Provide the [x, y] coordinate of the cell's center where the given text is located.  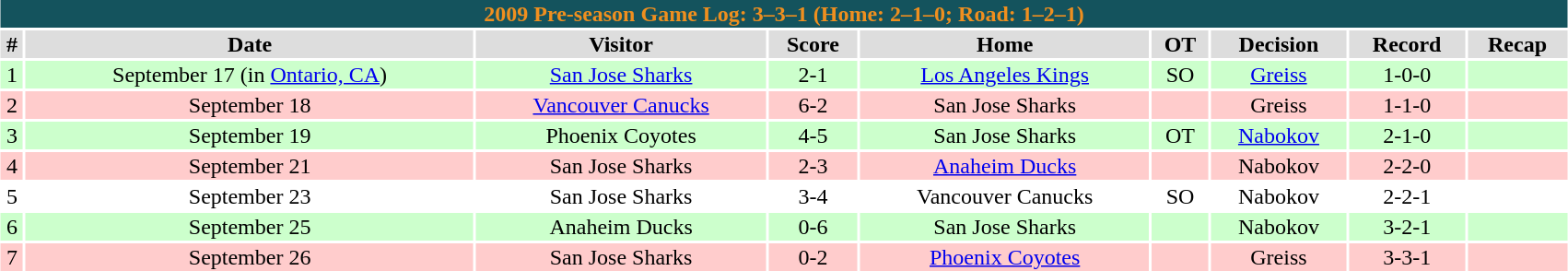
Visitor [621, 44]
3-4 [813, 196]
September 18 [250, 105]
Home [1005, 44]
0-6 [813, 227]
1-1-0 [1406, 105]
Los Angeles Kings [1005, 75]
2-2-1 [1406, 196]
Decision [1279, 44]
5 [12, 196]
3 [12, 135]
1 [12, 75]
2-3 [813, 166]
1-0-0 [1406, 75]
3-2-1 [1406, 227]
September 25 [250, 227]
2 [12, 105]
3-3-1 [1406, 257]
September 26 [250, 257]
Record [1406, 44]
Date [250, 44]
4-5 [813, 135]
Recap [1517, 44]
2-2-0 [1406, 166]
4 [12, 166]
6 [12, 227]
# [12, 44]
2-1 [813, 75]
2009 Pre-season Game Log: 3–3–1 (Home: 2–1–0; Road: 1–2–1) [784, 14]
September 19 [250, 135]
September 23 [250, 196]
Score [813, 44]
September 17 (in Ontario, CA) [250, 75]
0-2 [813, 257]
6-2 [813, 105]
7 [12, 257]
September 21 [250, 166]
2-1-0 [1406, 135]
